Determine the [X, Y] coordinate at the center of the cell enclosing the given text.  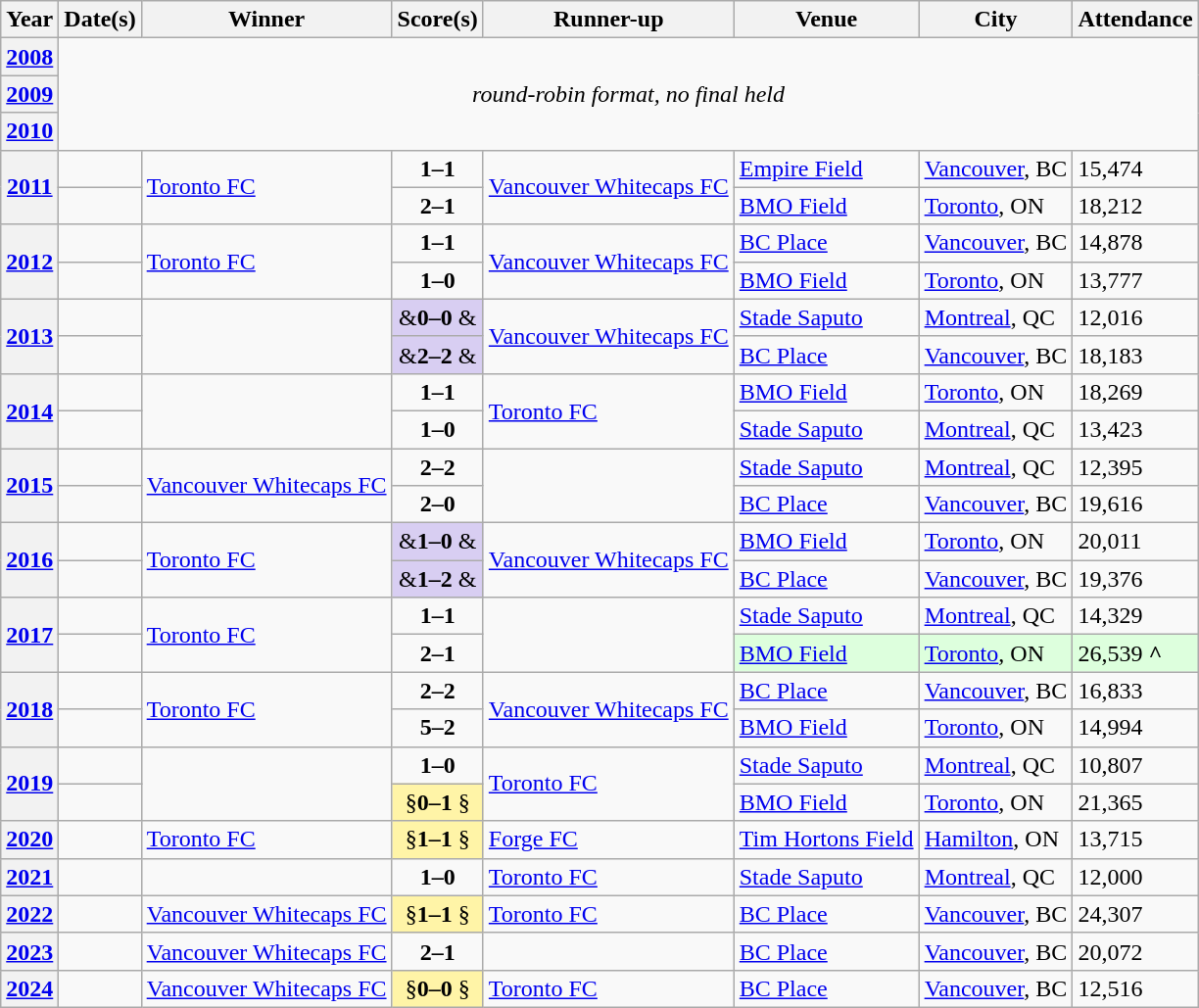
&2–2 & [437, 355]
2009 [29, 94]
Venue [827, 20]
&0–0 & [437, 317]
2–0 [437, 504]
Runner-up [608, 20]
14,329 [1135, 616]
Attendance [1135, 20]
2012 [29, 262]
City [995, 20]
2017 [29, 635]
18,269 [1135, 392]
Score(s) [437, 20]
2018 [29, 709]
2014 [29, 410]
2020 [29, 840]
Empire Field [827, 168]
12,516 [1135, 988]
12,016 [1135, 317]
2021 [29, 877]
18,183 [1135, 355]
2023 [29, 951]
&1–0 & [437, 542]
20,011 [1135, 542]
26,539 ^ [1135, 653]
Date(s) [100, 20]
2024 [29, 988]
Year [29, 20]
2019 [29, 784]
20,072 [1135, 951]
24,307 [1135, 914]
18,212 [1135, 206]
10,807 [1135, 765]
Forge FC [608, 840]
13,715 [1135, 840]
2008 [29, 57]
Tim Hortons Field [827, 840]
19,616 [1135, 504]
15,474 [1135, 168]
2013 [29, 336]
14,994 [1135, 728]
14,878 [1135, 243]
19,376 [1135, 579]
2011 [29, 187]
Winner [266, 20]
2010 [29, 131]
round-robin format, no final held [629, 94]
13,777 [1135, 280]
12,000 [1135, 877]
§0–1 § [437, 802]
12,395 [1135, 467]
2015 [29, 486]
21,365 [1135, 802]
13,423 [1135, 429]
§0–0 § [437, 988]
16,833 [1135, 691]
2016 [29, 560]
Hamilton, ON [995, 840]
2022 [29, 914]
&1–2 & [437, 579]
5–2 [437, 728]
